Provide the [x, y] coordinate of the cell's center where the given text is located.  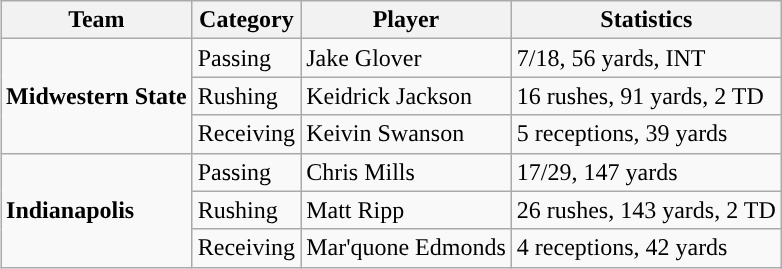
17/29, 147 yards [646, 172]
Player [406, 20]
Matt Ripp [406, 210]
7/18, 56 yards, INT [646, 58]
4 receptions, 42 yards [646, 248]
Mar'quone Edmonds [406, 248]
Statistics [646, 20]
Midwestern State [97, 96]
Keivin Swanson [406, 134]
Team [97, 20]
5 receptions, 39 yards [646, 134]
Keidrick Jackson [406, 96]
Category [246, 20]
16 rushes, 91 yards, 2 TD [646, 96]
Indianapolis [97, 210]
Chris Mills [406, 172]
26 rushes, 143 yards, 2 TD [646, 210]
Jake Glover [406, 58]
